Provide the [X, Y] coordinate of the cell's center where the given text is located.  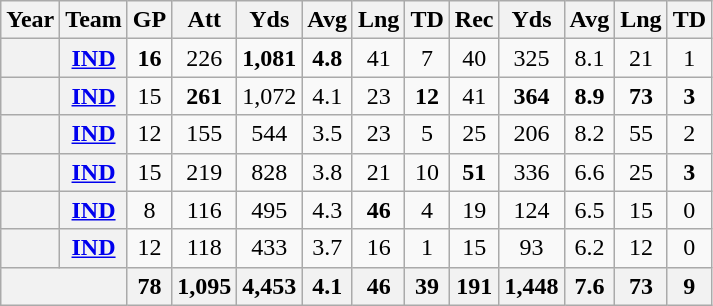
93 [532, 248]
118 [204, 248]
7 [427, 58]
6.6 [590, 172]
6.2 [590, 248]
GP [149, 20]
544 [270, 134]
4.3 [328, 210]
261 [204, 96]
19 [474, 210]
828 [270, 172]
51 [474, 172]
1,072 [270, 96]
7.6 [590, 286]
2 [689, 134]
3.8 [328, 172]
55 [641, 134]
124 [532, 210]
9 [689, 286]
10 [427, 172]
8.1 [590, 58]
4 [427, 210]
364 [532, 96]
325 [532, 58]
39 [427, 286]
1,081 [270, 58]
1,448 [532, 286]
40 [474, 58]
78 [149, 286]
433 [270, 248]
Rec [474, 20]
206 [532, 134]
336 [532, 172]
155 [204, 134]
116 [204, 210]
4,453 [270, 286]
8.9 [590, 96]
6.5 [590, 210]
Team [94, 20]
8.2 [590, 134]
5 [427, 134]
226 [204, 58]
4.8 [328, 58]
Year [30, 20]
3.5 [328, 134]
219 [204, 172]
8 [149, 210]
495 [270, 210]
191 [474, 286]
Att [204, 20]
1,095 [204, 286]
3.7 [328, 248]
